Search for the cell housing the specified text and yield its [X, Y] center coordinate. 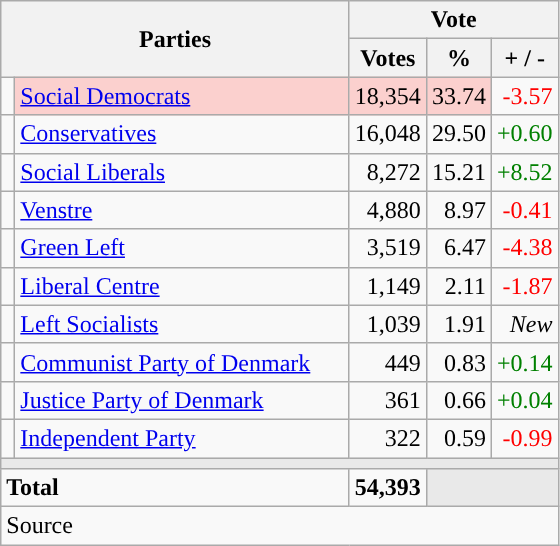
Independent Party [182, 438]
322 [388, 438]
Communist Party of Denmark [182, 362]
Social Liberals [182, 172]
Votes [388, 58]
4,880 [388, 210]
1,039 [388, 324]
33.74 [458, 96]
6.47 [458, 248]
8,272 [388, 172]
+ / - [524, 58]
16,048 [388, 134]
Venstre [182, 210]
18,354 [388, 96]
-3.57 [524, 96]
Left Socialists [182, 324]
3,519 [388, 248]
-1.87 [524, 286]
29.50 [458, 134]
+0.14 [524, 362]
Total [176, 488]
Social Democrats [182, 96]
Parties [176, 39]
361 [388, 400]
+0.60 [524, 134]
Conservatives [182, 134]
54,393 [388, 488]
0.59 [458, 438]
% [458, 58]
15.21 [458, 172]
-0.99 [524, 438]
0.66 [458, 400]
0.83 [458, 362]
1.91 [458, 324]
Justice Party of Denmark [182, 400]
1,149 [388, 286]
Green Left [182, 248]
-0.41 [524, 210]
449 [388, 362]
New [524, 324]
Source [280, 526]
Vote [454, 20]
2.11 [458, 286]
+0.04 [524, 400]
-4.38 [524, 248]
+8.52 [524, 172]
Liberal Centre [182, 286]
8.97 [458, 210]
